Determine the (x, y) coordinate at the center of the cell enclosing the given text.  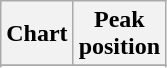
Chart (37, 34)
Peakposition (119, 34)
